Determine the [X, Y] coordinate at the center of the cell enclosing the given text.  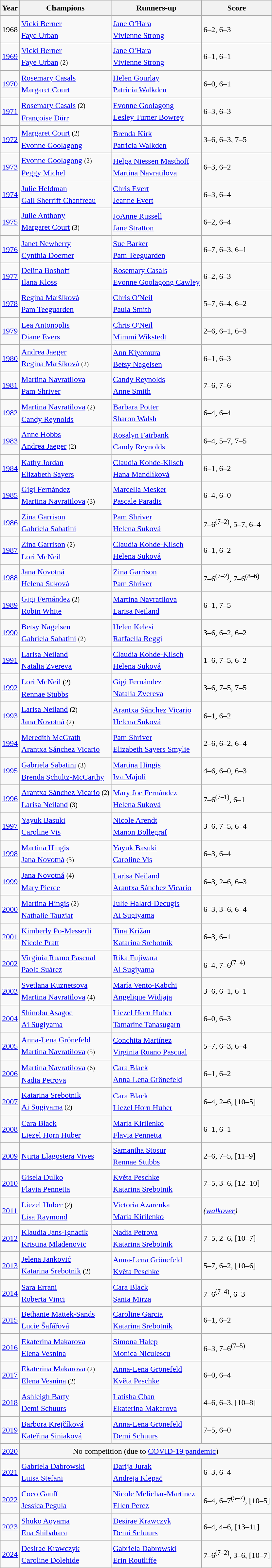
2011 [10, 1211]
2015 [10, 1320]
Ann Kiyomura Betsy Nagelsen [156, 358]
6–4, 5–7, 7–5 [237, 441]
3–6, 6–1, 6–1 [237, 991]
Latisha Chan Ekaterina Makarova [156, 1403]
1999 [10, 882]
7–5, 6–0 [237, 1430]
2018 [10, 1403]
Larisa Neiland Natalia Zvereva [65, 660]
2004 [10, 1018]
1979 [10, 331]
2000 [10, 909]
Gisela Dulko Flavia Pennetta [65, 1183]
Sara Errani Roberta Vinci [65, 1293]
3–6, 6–3, 7–5 [237, 139]
Champions [65, 8]
Brenda Kirk Patricia Walkden [156, 139]
1980 [10, 358]
6–4, 6–7(5–7), [10–5] [237, 1500]
Jana Novotná Helena Suková [65, 578]
Nicole Melichar-Martinez Ellen Perez [156, 1500]
Ashleigh Barty Demi Schuurs [65, 1403]
2–6, 6–2, 6–4 [237, 744]
7–6(7–2), 7–6(8–6) [237, 578]
Candy Reynolds Anne Smith [156, 386]
Claudia Kohde-Kilsch Hana Mandlíková [156, 468]
2010 [10, 1183]
6–0, 6–3 [237, 1018]
2009 [10, 1156]
Conchita Martínez Virginia Ruano Pascual [156, 1046]
2007 [10, 1102]
1986 [10, 523]
4–6, 6–0, 6–3 [237, 771]
Katarina Srebotnik Ai Sugiyama (2) [65, 1102]
(walkover) [237, 1211]
Bethanie Mattek-Sands Lucie Šafářová [65, 1320]
Samantha Stosur Rennae Stubbs [156, 1156]
1–6, 7–5, 6–2 [237, 660]
1993 [10, 716]
6–1, 7–5 [237, 605]
JoAnne Russell Jane Stratton [156, 222]
Martina Navratilova (2) Candy Reynolds [65, 413]
3–6, 7–5, 7–5 [237, 688]
6–0, 6–4 [237, 1375]
2024 [10, 1554]
Pam Shriver Elizabeth Sayers Smylie [156, 744]
1970 [10, 84]
Nuria Llagostera Vives [65, 1156]
6–4, 6–0 [237, 496]
Shinobu Asagoe Ai Sugiyama [65, 1018]
Chris O'Neil Mimmi Wikstedt [156, 331]
7–6(7–4), 6–3 [237, 1293]
2016 [10, 1347]
Martina Hingis (2) Nathalie Tauziat [65, 909]
Anna-Lena Grönefeld Martina Navratilova (5) [65, 1046]
Nicole Arendt Manon Bollegraf [156, 827]
Gabriela Dabrowski Erin Routliffe [156, 1554]
Gigi Fernández Martina Navratilova (3) [65, 496]
Vicki Berner Faye Urban [65, 29]
5–7, 6–3, 6–4 [237, 1046]
Shuko Aoyama Ena Shibahara [65, 1527]
Anna-Lena Grönefeld Demi Schuurs [156, 1430]
Zina Garrison (2) Lori McNeil [65, 550]
Cara Black Sania Mirza [156, 1293]
Marcella Mesker Pascale Paradis [156, 496]
6–3, 3–6, 6–4 [237, 909]
1977 [10, 276]
Caroline Garcia Katarina Srebotnik [156, 1320]
Martina Navratilova Larisa Neiland [156, 605]
Desirae Krawczyk Demi Schuurs [156, 1527]
Tina Križan Katarina Srebotnik [156, 937]
Runners-up [156, 8]
Julie Anthony Margaret Court (3) [65, 222]
2012 [10, 1238]
2023 [10, 1527]
Sue Barker Pam Teeguarden [156, 249]
Year [10, 8]
Meredith McGrath Arantxa Sánchez Vicario [65, 744]
Helen Kelesi Raffaella Reggi [156, 633]
2–6, 6–1, 6–3 [237, 331]
Helga Niessen Masthoff Martina Navratilova [156, 167]
Gabriela Sabatini (3) Brenda Schultz-McCarthy [65, 771]
2020 [10, 1451]
6–4, 4–6, [13–11] [237, 1527]
6–0, 6–1 [237, 84]
7–5, 2–6, [10–7] [237, 1238]
2017 [10, 1375]
6–3, 7–6(7–5) [237, 1347]
Larisa Neiland Arantxa Sánchez Vicario [156, 882]
Rosemary Casals Evonne Goolagong Cawley [156, 276]
1978 [10, 304]
Lea Antonoplis Diane Evers [65, 331]
1991 [10, 660]
1972 [10, 139]
6–3, 2–6, 6–3 [237, 882]
Zina Garrison Pam Shriver [156, 578]
3–6, 7–5, 6–4 [237, 827]
7–5, 3–6, [12–10] [237, 1183]
1995 [10, 771]
María Vento-Kabchi Angelique Widjaja [156, 991]
1982 [10, 413]
Martina Hingis Iva Majoli [156, 771]
2001 [10, 937]
Anne Hobbs Andrea Jaeger (2) [65, 441]
Arantxa Sánchez Vicario Helena Suková [156, 716]
Chris O'Neil Paula Smith [156, 304]
6–3, 6–3 [237, 111]
Barbora Krejčíková Kateřina Siniaková [65, 1430]
2013 [10, 1266]
1974 [10, 194]
1975 [10, 222]
7–6(7–2), 5–7, 6–4 [237, 523]
6–3, 6–1 [237, 937]
Regina Maršíková Pam Teeguarden [65, 304]
Maria Kirilenko Flavia Pennetta [156, 1129]
Martina Hingis Jana Novotná (3) [65, 854]
1968 [10, 29]
1983 [10, 441]
7–6(7–1), 6–1 [237, 799]
Evonne Goolagong (2) Peggy Michel [65, 167]
2021 [10, 1473]
Gigi Fernández Natalia Zvereva [156, 688]
Martina Navratilova Pam Shriver [65, 386]
3–6, 6–2, 6–2 [237, 633]
Virginia Ruano Pascual Paola Suárez [65, 964]
Rika Fujiwara Ai Sugiyama [156, 964]
Evonne Goolagong Lesley Turner Bowrey [156, 111]
6–1, 6–3 [237, 358]
Helen Gourlay Patricia Walkden [156, 84]
6–4, 7–6(7–4) [237, 964]
Betsy Nagelsen Gabriela Sabatini (2) [65, 633]
6–7, 6–3, 6–1 [237, 249]
Arantxa Sánchez Vicario (2) Larisa Neiland (3) [65, 799]
1976 [10, 249]
2003 [10, 991]
No competition (due to COVID-19 pandemic) [146, 1451]
1973 [10, 167]
1990 [10, 633]
Klaudia Jans-Ignacik Kristina Mladenovic [65, 1238]
Liezel Huber (2) Lisa Raymond [65, 1211]
Květa Peschke Katarina Srebotnik [156, 1183]
6–4, 2–6, [10–5] [237, 1102]
1985 [10, 496]
2008 [10, 1129]
1996 [10, 799]
Andrea Jaeger Regina Maršíková (2) [65, 358]
Score [237, 8]
2022 [10, 1500]
1988 [10, 578]
5–7, 6–2, [10–6] [237, 1266]
Kathy Jordan Elizabeth Sayers [65, 468]
7–6, 7–6 [237, 386]
Zina Garrison Gabriela Sabatini [65, 523]
Jana Novotná (4) Mary Pierce [65, 882]
2019 [10, 1430]
Barbara Potter Sharon Walsh [156, 413]
Kimberly Po-Messerli Nicole Pratt [65, 937]
Larisa Neiland (2) Jana Novotná (2) [65, 716]
6–3, 6–2 [237, 167]
Coco Gauff Jessica Pegula [65, 1500]
1997 [10, 827]
Pam Shriver Helena Suková [156, 523]
Jelena Janković Katarina Srebotnik (2) [65, 1266]
Simona Halep Monica Niculescu [156, 1347]
6–4, 6–4 [237, 413]
Darija Jurak Andreja Klepač [156, 1473]
6–2, 6–4 [237, 222]
2–6, 7–5, [11–9] [237, 1156]
1992 [10, 688]
Nadia Petrova Katarina Srebotnik [156, 1238]
Gabriela Dabrowski Luisa Stefani [65, 1473]
Lori McNeil (2) Rennae Stubbs [65, 688]
1998 [10, 854]
Rosemary Casals (2) Françoise Dürr [65, 111]
2006 [10, 1074]
2005 [10, 1046]
Rosemary Casals Margaret Court [65, 84]
2002 [10, 964]
Svetlana Kuznetsova Martina Navratilova (4) [65, 991]
1984 [10, 468]
Ekaterina Makarova Elena Vesnina [65, 1347]
Victoria Azarenka Maria Kirilenko [156, 1211]
Mary Joe Fernández Helena Suková [156, 799]
5–7, 6–4, 6–2 [237, 304]
Gigi Fernández (2) Robin White [65, 605]
Liezel Horn Huber Tamarine Tanasugarn [156, 1018]
1987 [10, 550]
1994 [10, 744]
1981 [10, 386]
1969 [10, 57]
Margaret Court (2) Evonne Goolagong [65, 139]
Janet Newberry Cynthia Doerner [65, 249]
Julie Halard-Decugis Ai Sugiyama [156, 909]
Delina Boshoff Ilana Kloss [65, 276]
1989 [10, 605]
4–6, 6–3, [10–8] [237, 1403]
Rosalyn Fairbank Candy Reynolds [156, 441]
Ekaterina Makarova (2) Elena Vesnina (2) [65, 1375]
Chris Evert Jeanne Evert [156, 194]
Martina Navratilova (6) Nadia Petrova [65, 1074]
Julie Heldman Gail Sherriff Chanfreau [65, 194]
2014 [10, 1293]
Vicki Berner Faye Urban (2) [65, 57]
Cara Black Anna-Lena Grönefeld [156, 1074]
7–6(7–2), 3–6, [10–7] [237, 1554]
1971 [10, 111]
Desirae Krawczyk Caroline Dolehide [65, 1554]
